Detect which cell encompasses the target text, then output its [x, y] center coordinate. 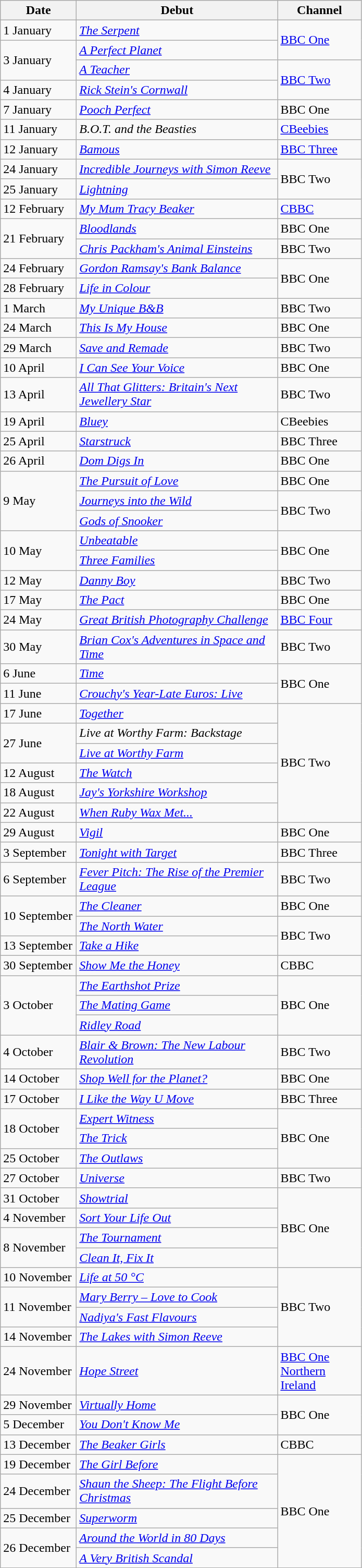
The Serpent [177, 30]
4 November [39, 1218]
3 October [39, 1005]
24 February [39, 269]
Shop Well for the Planet? [177, 1079]
Hope Street [177, 1371]
19 December [39, 1464]
10 April [39, 368]
Live at Worthy Farm: Backstage [177, 733]
Jay's Yorkshire Workshop [177, 793]
Virtually Home [177, 1405]
12 January [39, 149]
Life at 50 °C [177, 1278]
The Earthshot Prize [177, 986]
Gordon Ramsay's Bank Balance [177, 269]
30 September [39, 966]
14 November [39, 1337]
29 August [39, 832]
When Ruby Wax Met... [177, 812]
24 May [39, 620]
Universe [177, 1178]
31 October [39, 1198]
10 September [39, 916]
The Cleaner [177, 906]
8 November [39, 1247]
The Trick [177, 1138]
10 November [39, 1278]
24 March [39, 328]
Ridley Road [177, 1025]
Superworm [177, 1518]
25 December [39, 1518]
12 May [39, 580]
3 September [39, 852]
I Can See Your Voice [177, 368]
27 October [39, 1178]
30 May [39, 647]
BBC One Northern Ireland [320, 1371]
Danny Boy [177, 580]
9 May [39, 501]
29 November [39, 1405]
6 September [39, 879]
Chris Packham's Animal Einsteins [177, 249]
The Pursuit of Love [177, 481]
10 May [39, 550]
Around the World in 80 Days [177, 1538]
A Perfect Planet [177, 50]
A Very British Scandal [177, 1558]
24 January [39, 169]
Nadiya's Fast Flavours [177, 1317]
Pooch Perfect [177, 110]
The Watch [177, 773]
Take a Hike [177, 946]
Channel [320, 10]
The Mating Game [177, 1005]
24 November [39, 1371]
Life in Colour [177, 288]
Debut [177, 10]
13 December [39, 1444]
You Don't Know Me [177, 1425]
Lightning [177, 189]
Shaun the Sheep: The Flight Before Christmas [177, 1491]
26 December [39, 1548]
Bloodlands [177, 228]
11 November [39, 1307]
The North Water [177, 926]
Expert Witness [177, 1119]
Rick Stein's Cornwall [177, 90]
25 April [39, 441]
I Like the Way U Move [177, 1099]
Dom Digs In [177, 461]
27 June [39, 743]
Journeys into the Wild [177, 501]
Save and Remade [177, 348]
3 January [39, 60]
Together [177, 713]
29 March [39, 348]
28 February [39, 288]
My Mum Tracy Beaker [177, 209]
5 December [39, 1425]
Vigil [177, 832]
7 January [39, 110]
Bamous [177, 149]
Time [177, 674]
11 June [39, 694]
19 April [39, 421]
4 October [39, 1052]
25 October [39, 1158]
The Lakes with Simon Reeve [177, 1337]
All That Glitters: Britain's Next Jewellery Star [177, 394]
Showtrial [177, 1198]
The Girl Before [177, 1464]
The Pact [177, 600]
The Outlaws [177, 1158]
Sort Your Life Out [177, 1218]
Crouchy's Year-Late Euros: Live [177, 694]
18 August [39, 793]
Fever Pitch: The Rise of the Premier League [177, 879]
The Tournament [177, 1237]
This Is My House [177, 328]
17 May [39, 600]
Three Families [177, 560]
Bluey [177, 421]
12 February [39, 209]
Live at Worthy Farm [177, 753]
21 February [39, 238]
11 January [39, 129]
4 January [39, 90]
13 September [39, 946]
25 January [39, 189]
Starstruck [177, 441]
Gods of Snooker [177, 520]
24 December [39, 1491]
A Teacher [177, 70]
26 April [39, 461]
Clean It, Fix It [177, 1257]
Date [39, 10]
13 April [39, 394]
Tonight with Target [177, 852]
Incredible Journeys with Simon Reeve [177, 169]
The Beaker Girls [177, 1444]
Unbeatable [177, 540]
Great British Photography Challenge [177, 620]
Mary Berry – Love to Cook [177, 1297]
6 June [39, 674]
B.O.T. and the Beasties [177, 129]
12 August [39, 773]
18 October [39, 1128]
1 March [39, 308]
Brian Cox's Adventures in Space and Time [177, 647]
17 June [39, 713]
Blair & Brown: The New Labour Revolution [177, 1052]
17 October [39, 1099]
My Unique B&B [177, 308]
1 January [39, 30]
14 October [39, 1079]
BBC Four [320, 620]
Show Me the Honey [177, 966]
22 August [39, 812]
